Capture the cell that displays the provided text and extract its [x, y] central coordinate. 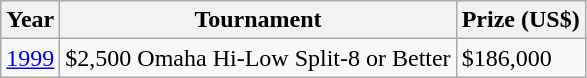
$186,000 [520, 58]
Prize (US$) [520, 20]
$2,500 Omaha Hi-Low Split-8 or Better [258, 58]
Tournament [258, 20]
1999 [30, 58]
Year [30, 20]
